Locate the cell with the specified text and output its [x, y] center coordinate. 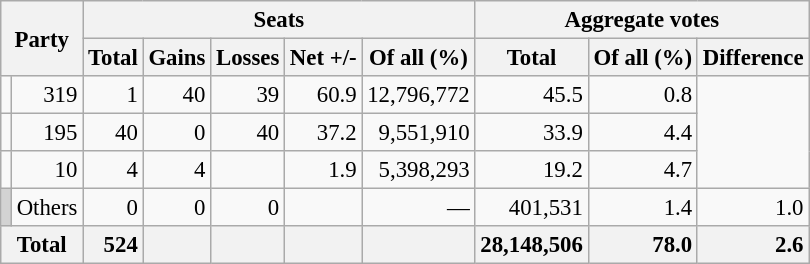
28,148,506 [532, 245]
Difference [752, 58]
1.9 [324, 170]
Gains [177, 58]
1.0 [752, 208]
19.2 [532, 170]
1.4 [642, 208]
195 [46, 133]
4.7 [642, 170]
401,531 [532, 208]
Others [46, 208]
0.8 [642, 95]
Losses [248, 58]
5,398,293 [418, 170]
37.2 [324, 133]
Party [42, 38]
60.9 [324, 95]
Net +/- [324, 58]
2.6 [752, 245]
9,551,910 [418, 133]
Aggregate votes [642, 20]
10 [46, 170]
45.5 [532, 95]
1 [113, 95]
39 [248, 95]
78.0 [642, 245]
33.9 [532, 133]
12,796,772 [418, 95]
319 [46, 95]
524 [113, 245]
4.4 [642, 133]
— [418, 208]
Seats [279, 20]
